Provide the (X, Y) coordinate of the cell's center where the given text is located.  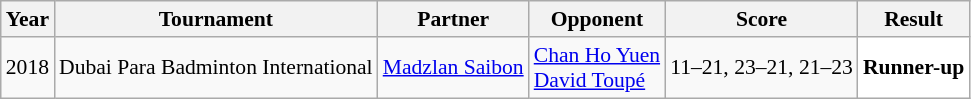
Opponent (597, 19)
Runner-up (914, 68)
Year (28, 19)
Partner (454, 19)
Chan Ho Yuen David Toupé (597, 68)
Score (762, 19)
2018 (28, 68)
Madzlan Saibon (454, 68)
Dubai Para Badminton International (216, 68)
Tournament (216, 19)
Result (914, 19)
11–21, 23–21, 21–23 (762, 68)
